From the cell containing the given text, extract its center point as [x, y] coordinate. 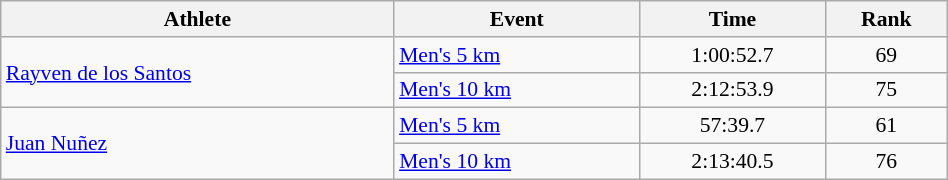
Juan Nuñez [198, 144]
Athlete [198, 19]
2:13:40.5 [733, 162]
69 [886, 55]
Time [733, 19]
Rayven de los Santos [198, 72]
1:00:52.7 [733, 55]
61 [886, 126]
75 [886, 90]
76 [886, 162]
57:39.7 [733, 126]
Rank [886, 19]
Event [516, 19]
2:12:53.9 [733, 90]
